Capture the cell that displays the provided text and extract its [X, Y] central coordinate. 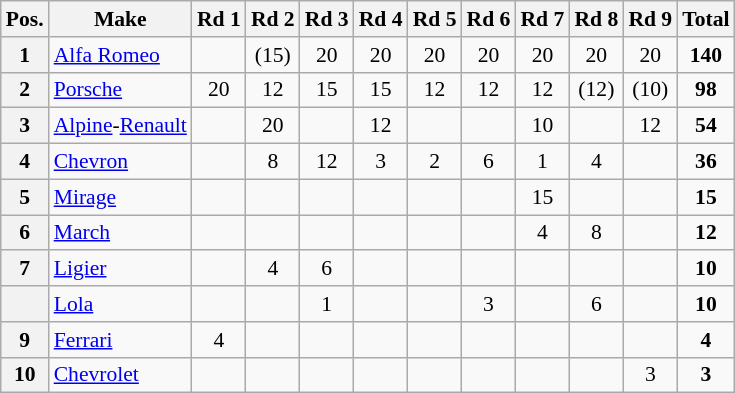
36 [706, 162]
Rd 8 [596, 19]
Chevron [120, 162]
Rd 7 [542, 19]
Mirage [120, 197]
Rd 1 [219, 19]
Alpine-Renault [120, 126]
54 [706, 126]
Make [120, 19]
(15) [273, 55]
Rd 6 [489, 19]
Total [706, 19]
Lola [120, 304]
March [120, 233]
Pos. [25, 19]
Porsche [120, 90]
Rd 9 [650, 19]
Ligier [120, 269]
Rd 4 [381, 19]
9 [25, 340]
(12) [596, 90]
7 [25, 269]
Ferrari [120, 340]
98 [706, 90]
Alfa Romeo [120, 55]
Rd 2 [273, 19]
140 [706, 55]
(10) [650, 90]
Rd 3 [327, 19]
Rd 5 [435, 19]
Chevrolet [120, 375]
5 [25, 197]
